From the cell containing the given text, extract its center point as (x, y) coordinate. 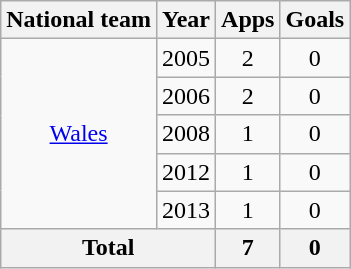
7 (248, 248)
Total (108, 248)
2013 (186, 210)
2012 (186, 172)
Goals (315, 20)
Apps (248, 20)
2006 (186, 96)
2008 (186, 134)
2005 (186, 58)
Year (186, 20)
Wales (79, 134)
National team (79, 20)
